Output the (x, y) coordinate of the center of the cell containing the given text.  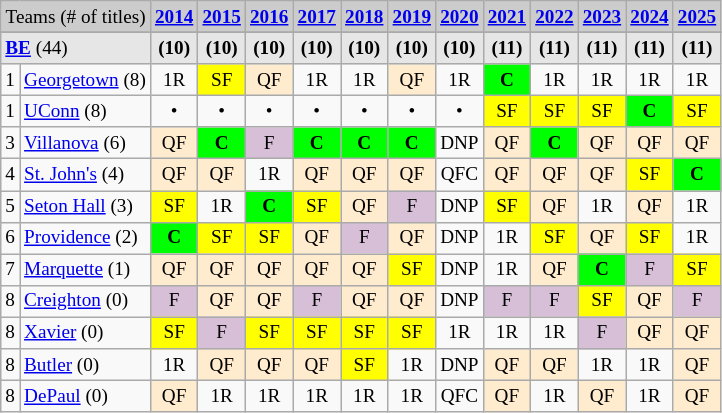
Marquette (1) (86, 270)
2022 (555, 17)
Butler (0) (86, 365)
2024 (650, 17)
5 (10, 206)
7 (10, 270)
Georgetown (8) (86, 80)
DePaul (0) (86, 396)
4 (10, 175)
Providence (2) (86, 238)
2025 (697, 17)
2017 (317, 17)
2021 (507, 17)
2016 (269, 17)
Xavier (0) (86, 333)
BE (44) (76, 48)
2020 (460, 17)
2023 (602, 17)
Villanova (6) (86, 143)
Creighton (0) (86, 301)
6 (10, 238)
2019 (412, 17)
2014 (174, 17)
3 (10, 143)
2015 (222, 17)
2018 (364, 17)
St. John's (4) (86, 175)
Teams (# of titles) (76, 17)
UConn (8) (86, 111)
Seton Hall (3) (86, 206)
